For the text-containing cell, return its midpoint in (X, Y) coordinate format. 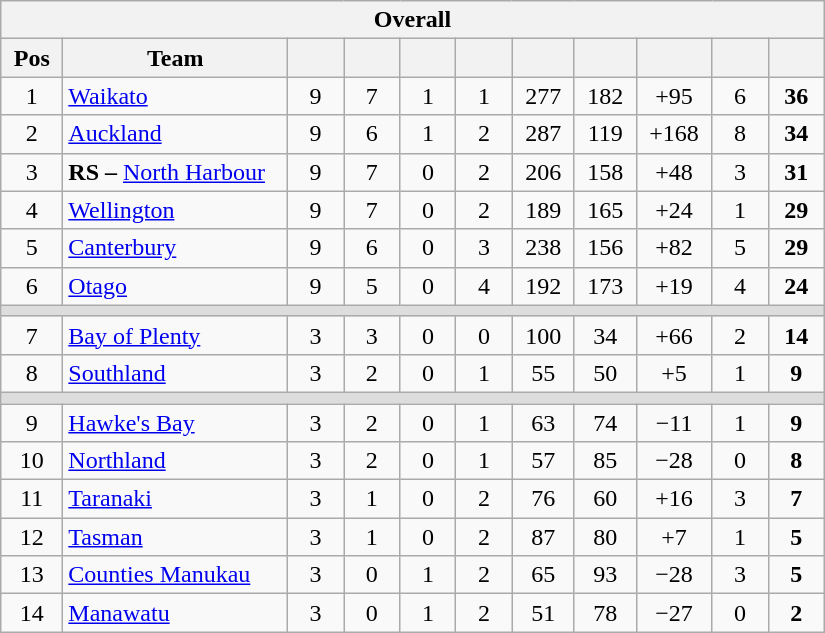
156 (605, 248)
50 (605, 373)
+48 (674, 172)
Waikato (176, 96)
100 (543, 335)
Otago (176, 286)
24 (796, 286)
158 (605, 172)
+5 (674, 373)
57 (543, 461)
206 (543, 172)
31 (796, 172)
+19 (674, 286)
+24 (674, 210)
238 (543, 248)
Tasman (176, 537)
189 (543, 210)
10 (32, 461)
Taranaki (176, 499)
85 (605, 461)
76 (543, 499)
51 (543, 613)
RS – North Harbour (176, 172)
Counties Manukau (176, 575)
182 (605, 96)
Auckland (176, 134)
Northland (176, 461)
74 (605, 423)
+82 (674, 248)
Manawatu (176, 613)
87 (543, 537)
−11 (674, 423)
Hawke's Bay (176, 423)
11 (32, 499)
Pos (32, 58)
63 (543, 423)
+168 (674, 134)
277 (543, 96)
192 (543, 286)
13 (32, 575)
93 (605, 575)
80 (605, 537)
+95 (674, 96)
Bay of Plenty (176, 335)
+7 (674, 537)
119 (605, 134)
65 (543, 575)
55 (543, 373)
+16 (674, 499)
Overall (413, 20)
78 (605, 613)
Southland (176, 373)
Team (176, 58)
287 (543, 134)
36 (796, 96)
60 (605, 499)
Wellington (176, 210)
173 (605, 286)
−27 (674, 613)
+66 (674, 335)
12 (32, 537)
Canterbury (176, 248)
165 (605, 210)
